Detect which cell encompasses the target text, then output its [X, Y] center coordinate. 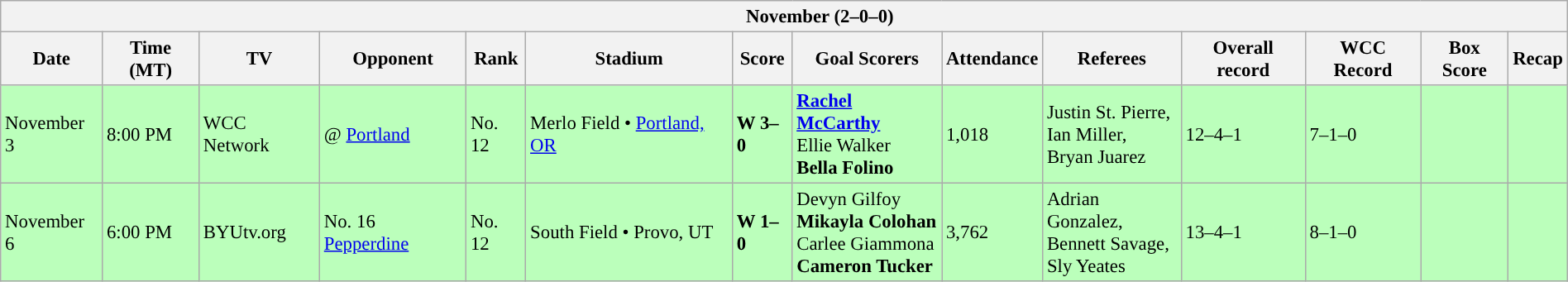
Referees [1112, 58]
Time (MT) [151, 58]
Stadium [629, 58]
Merlo Field • Portland, OR [629, 134]
November (2–0–0) [784, 17]
South Field • Provo, UT [629, 233]
W 1–0 [762, 233]
Devyn Gilfoy Mikayla Colohan Carlee Giammona Cameron Tucker [867, 233]
Goal Scorers [867, 58]
Attendance [992, 58]
Overall record [1243, 58]
13–4–1 [1243, 233]
3,762 [992, 233]
7–1–0 [1363, 134]
1,018 [992, 134]
November 6 [51, 233]
Box Score [1465, 58]
November 3 [51, 134]
8–1–0 [1363, 233]
6:00 PM [151, 233]
12–4–1 [1243, 134]
BYUtv.org [260, 233]
WCC Network [260, 134]
@ Portland [392, 134]
Justin St. Pierre, Ian Miller, Bryan Juarez [1112, 134]
Date [51, 58]
8:00 PM [151, 134]
Score [762, 58]
Recap [1538, 58]
TV [260, 58]
Rank [496, 58]
Rachel McCarthy Ellie Walker Bella Folino [867, 134]
Adrian Gonzalez, Bennett Savage, Sly Yeates [1112, 233]
Opponent [392, 58]
No. 16 Pepperdine [392, 233]
WCC Record [1363, 58]
W 3–0 [762, 134]
